Capture the cell that displays the provided text and extract its [X, Y] central coordinate. 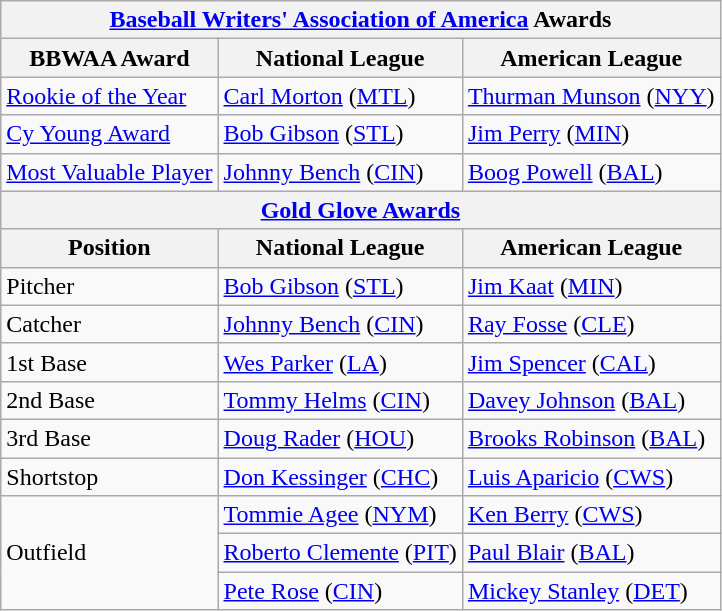
Tommie Agee (NYM) [340, 515]
Ken Berry (CWS) [591, 515]
Baseball Writers' Association of America Awards [360, 20]
Most Valuable Player [110, 172]
Jim Perry (MIN) [591, 134]
Shortstop [110, 477]
Tommy Helms (CIN) [340, 400]
Rookie of the Year [110, 96]
Cy Young Award [110, 134]
Carl Morton (MTL) [340, 96]
Pete Rose (CIN) [340, 591]
Davey Johnson (BAL) [591, 400]
Position [110, 248]
Gold Glove Awards [360, 210]
Outfield [110, 553]
1st Base [110, 362]
Mickey Stanley (DET) [591, 591]
Luis Aparicio (CWS) [591, 477]
Paul Blair (BAL) [591, 553]
Jim Spencer (CAL) [591, 362]
Catcher [110, 324]
Don Kessinger (CHC) [340, 477]
BBWAA Award [110, 58]
Wes Parker (LA) [340, 362]
Doug Rader (HOU) [340, 438]
Brooks Robinson (BAL) [591, 438]
Boog Powell (BAL) [591, 172]
Jim Kaat (MIN) [591, 286]
3rd Base [110, 438]
2nd Base [110, 400]
Roberto Clemente (PIT) [340, 553]
Pitcher [110, 286]
Thurman Munson (NYY) [591, 96]
Ray Fosse (CLE) [591, 324]
